Provide the (x, y) coordinate of the cell's center where the given text is located.  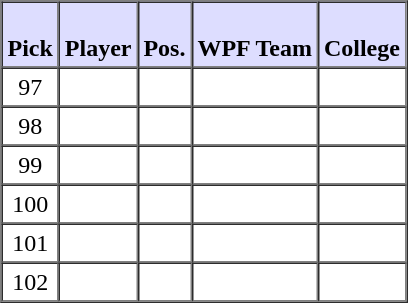
97 (30, 88)
99 (30, 166)
Pick (30, 35)
100 (30, 204)
98 (30, 126)
WPF Team (254, 35)
102 (30, 282)
101 (30, 244)
College (362, 35)
Player (98, 35)
Pos. (164, 35)
